Return [x, y] of the center of cell containing provided text 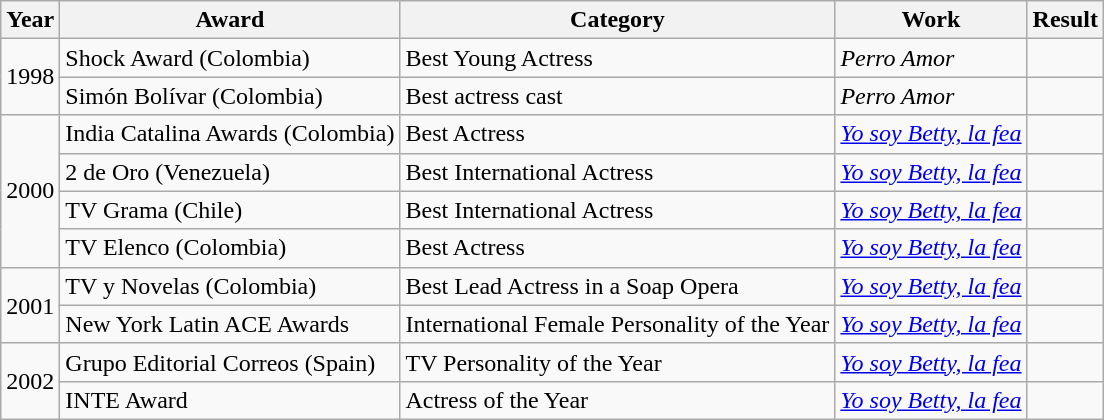
Simón Bolívar (Colombia) [230, 96]
Best Lead Actress in a Soap Opera [618, 286]
Grupo Editorial Correos (Spain) [230, 362]
TV Grama (Chile) [230, 210]
Best Young Actress [618, 58]
Work [931, 20]
Shock Award (Colombia) [230, 58]
2001 [30, 305]
Result [1065, 20]
Year [30, 20]
Award [230, 20]
INTE Award [230, 400]
India Catalina Awards (Colombia) [230, 134]
Category [618, 20]
TV Personality of the Year [618, 362]
TV y Novelas (Colombia) [230, 286]
Actress of the Year [618, 400]
TV Elenco (Colombia) [230, 248]
International Female Personality of the Year [618, 324]
New York Latin ACE Awards [230, 324]
2002 [30, 381]
Best actress cast [618, 96]
2 de Oro (Venezuela) [230, 172]
2000 [30, 191]
1998 [30, 77]
